Provide the (x, y) coordinate of the cell's center where the given text is located.  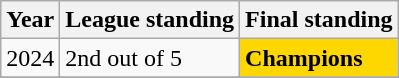
Champions (319, 58)
2024 (30, 58)
League standing (150, 20)
2nd out of 5 (150, 58)
Year (30, 20)
Final standing (319, 20)
